For the text-containing cell, return its midpoint in [X, Y] coordinate format. 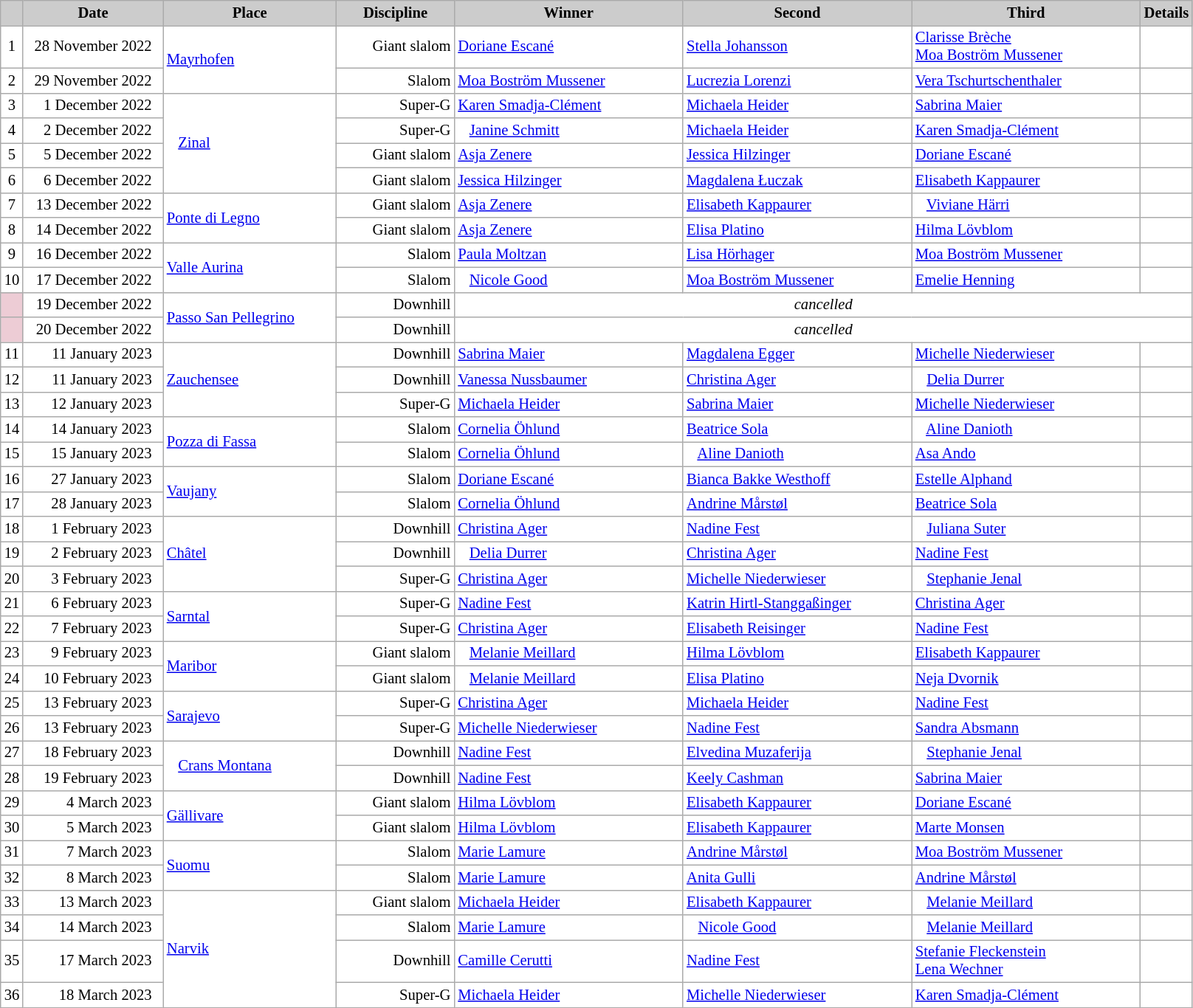
27 [12, 753]
Details [1166, 13]
6 February 2023 [93, 604]
Passo San Pellegrino [250, 317]
Camille Cerutti [568, 961]
23 [12, 653]
5 December 2022 [93, 155]
7 March 2023 [93, 852]
19 December 2022 [93, 305]
2 February 2023 [93, 553]
10 [12, 280]
14 [12, 429]
7 [12, 205]
Valle Aurina [250, 267]
15 [12, 454]
13 December 2022 [93, 205]
30 [12, 827]
8 March 2023 [93, 877]
18 [12, 529]
Keely Cashman [797, 778]
Winner [568, 13]
2 [12, 80]
28 November 2022 [93, 46]
Sarntal [250, 616]
22 [12, 628]
Emelie Henning [1026, 280]
15 January 2023 [93, 454]
14 December 2022 [93, 229]
6 [12, 180]
Suomu [250, 865]
6 December 2022 [93, 180]
Place [250, 13]
Marte Monsen [1026, 827]
Katrin Hirtl-Stanggaßinger [797, 604]
Zinal [250, 143]
Vaujany [250, 491]
17 March 2023 [93, 961]
Pozza di Fassa [250, 441]
18 March 2023 [93, 995]
Estelle Alphand [1026, 479]
11 [12, 354]
4 March 2023 [93, 803]
19 February 2023 [93, 778]
Bianca Bakke Westhoff [797, 479]
Vera Tschurtschenthaler [1026, 80]
Stella Johansson [797, 46]
Paula Moltzan [568, 255]
Sarajevo [250, 716]
17 December 2022 [93, 280]
9 February 2023 [93, 653]
Vanessa Nussbaumer [568, 379]
1 [12, 46]
8 [12, 229]
36 [12, 995]
Neja Dvornik [1026, 678]
3 February 2023 [93, 579]
16 December 2022 [93, 255]
17 [12, 504]
3 [12, 106]
21 [12, 604]
28 January 2023 [93, 504]
25 [12, 703]
16 [12, 479]
Clarisse Brèche Moa Boström Mussener [1026, 46]
10 February 2023 [93, 678]
Anita Gulli [797, 877]
1 December 2022 [93, 106]
7 February 2023 [93, 628]
13 March 2023 [93, 902]
Zauchensee [250, 379]
12 January 2023 [93, 404]
31 [12, 852]
18 February 2023 [93, 753]
34 [12, 928]
Crans Montana [250, 765]
29 [12, 803]
1 February 2023 [93, 529]
35 [12, 961]
12 [12, 379]
13 [12, 404]
Elisabeth Reisinger [797, 628]
Viviane Härri [1026, 205]
Narvik [250, 949]
29 November 2022 [93, 80]
14 March 2023 [93, 928]
Maribor [250, 666]
5 [12, 155]
Mayrhofen [250, 59]
Discipline [396, 13]
26 [12, 728]
Magdalena Egger [797, 354]
Asa Ando [1026, 454]
Second [797, 13]
Lisa Hörhager [797, 255]
Juliana Suter [1026, 529]
5 March 2023 [93, 827]
4 [12, 131]
Ponte di Legno [250, 218]
Janine Schmitt [568, 131]
Magdalena Łuczak [797, 180]
Third [1026, 13]
28 [12, 778]
Gällivare [250, 815]
32 [12, 877]
19 [12, 553]
Sandra Absmann [1026, 728]
Châtel [250, 553]
Elvedina Muzaferija [797, 753]
20 [12, 579]
33 [12, 902]
20 December 2022 [93, 330]
Lucrezia Lorenzi [797, 80]
Stefanie Fleckenstein Lena Wechner [1026, 961]
2 December 2022 [93, 131]
Date [93, 13]
27 January 2023 [93, 479]
24 [12, 678]
14 January 2023 [93, 429]
9 [12, 255]
